Extract the [X, Y] coordinate from the center of the cell holding the provided text.  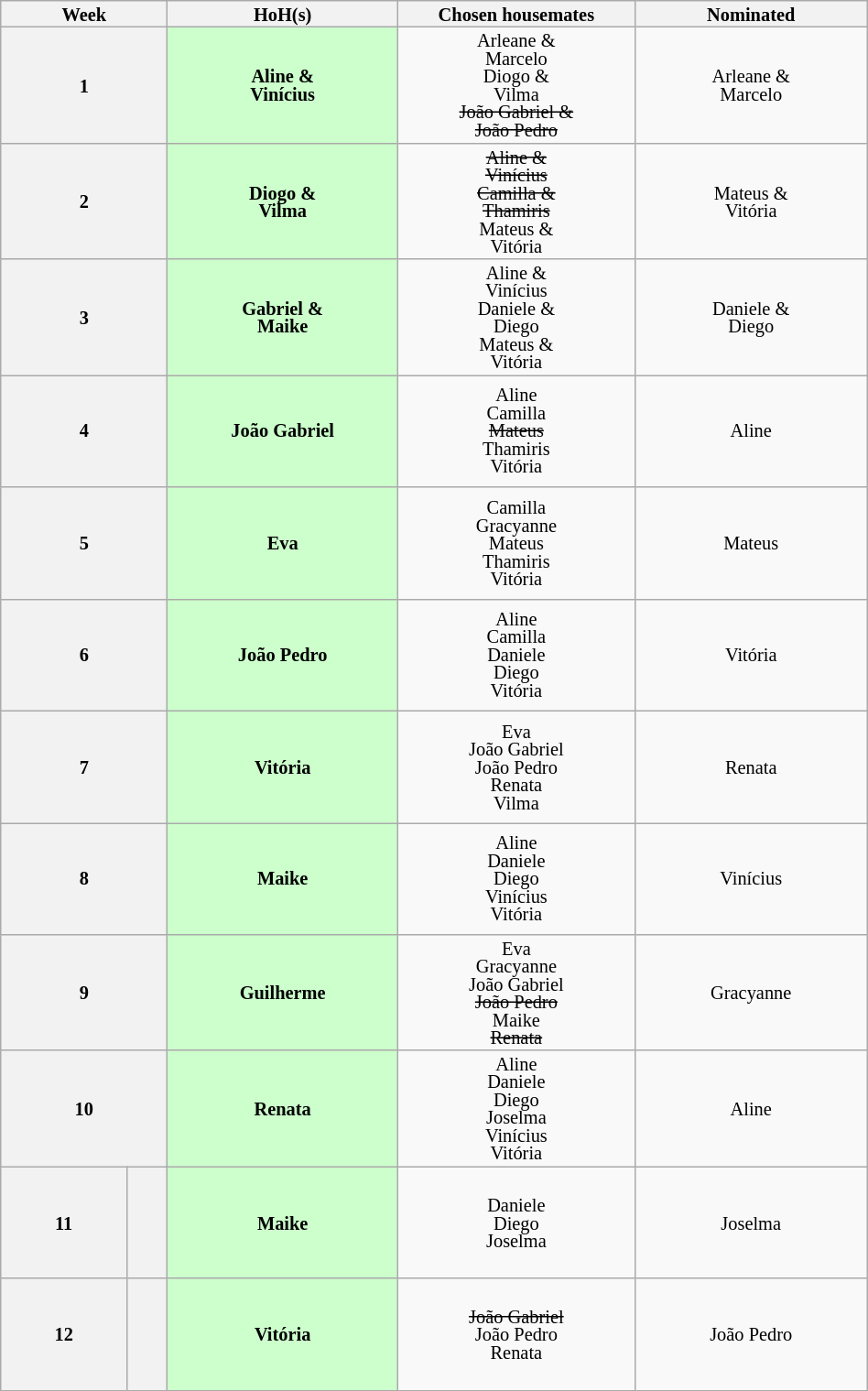
Week [84, 13]
1 [84, 86]
AlineCamillaDanieleDiegoVitória [516, 655]
CamillaGracyanneMateusThamirisVitória [516, 543]
João GabrielJoão PedroRenata [516, 1334]
Gabriel &Maike [283, 317]
6 [84, 655]
Aline &Vinícius [283, 86]
AlineDanieleDiegoViníciusVitória [516, 878]
Chosen housemates [516, 13]
Guilherme [283, 993]
Aline &ViníciusDaniele &DiegoMateus &Vitória [516, 317]
AlineDanieleDiegoJoselmaViníciusVitória [516, 1108]
10 [84, 1108]
HoH(s) [283, 13]
4 [84, 430]
Gracyanne [751, 993]
11 [64, 1223]
Eva [283, 543]
2 [84, 201]
Daniele &Diego [751, 317]
Aline &ViníciusCamilla &ThamirisMateus &Vitória [516, 201]
9 [84, 993]
Mateus &Vitória [751, 201]
Nominated [751, 13]
8 [84, 878]
João Gabriel [283, 430]
EvaJoão GabrielJoão PedroRenataVilma [516, 766]
Arleane &Marcelo [751, 86]
Joselma [751, 1223]
EvaGracyanneJoão GabrielJoão PedroMaikeRenata [516, 993]
AlineCamillaMateusThamirisVitória [516, 430]
Vinícius [751, 878]
12 [64, 1334]
7 [84, 766]
DanieleDiegoJoselma [516, 1223]
5 [84, 543]
Diogo &Vilma [283, 201]
3 [84, 317]
Arleane &MarceloDiogo &VilmaJoão Gabriel &João Pedro [516, 86]
Mateus [751, 543]
